Locate the cell with the specified text and output its [X, Y] center coordinate. 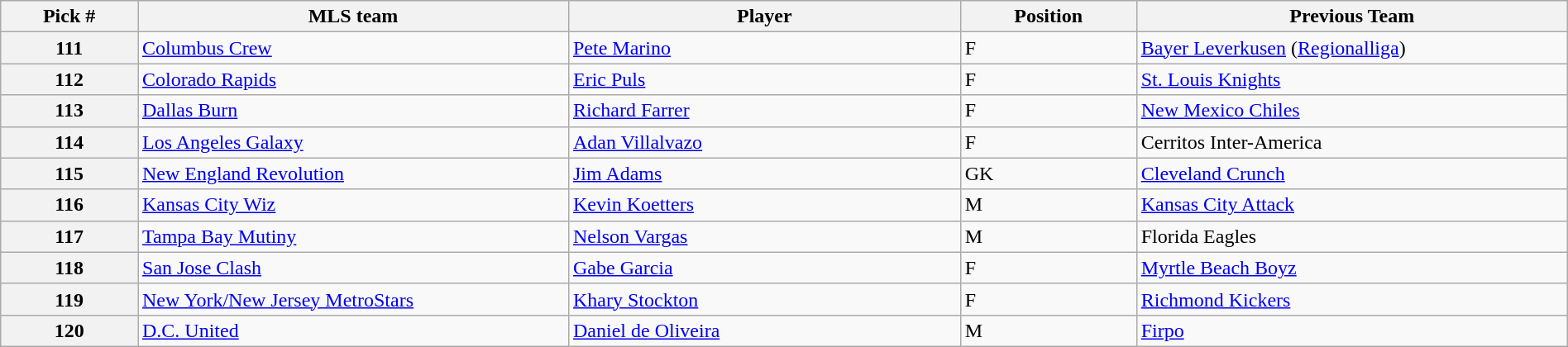
Bayer Leverkusen (Regionalliga) [1351, 48]
Colorado Rapids [352, 79]
Florida Eagles [1351, 236]
Richard Farrer [764, 111]
Eric Puls [764, 79]
Kansas City Wiz [352, 205]
Columbus Crew [352, 48]
Cerritos Inter-America [1351, 142]
Daniel de Oliveira [764, 330]
Jim Adams [764, 173]
New Mexico Chiles [1351, 111]
115 [69, 173]
Dallas Burn [352, 111]
Kansas City Attack [1351, 205]
MLS team [352, 17]
New York/New Jersey MetroStars [352, 299]
Pete Marino [764, 48]
Kevin Koetters [764, 205]
113 [69, 111]
Pick # [69, 17]
114 [69, 142]
San Jose Clash [352, 268]
112 [69, 79]
D.C. United [352, 330]
Khary Stockton [764, 299]
GK [1049, 173]
Adan Villalvazo [764, 142]
118 [69, 268]
Player [764, 17]
111 [69, 48]
St. Louis Knights [1351, 79]
Position [1049, 17]
Los Angeles Galaxy [352, 142]
Nelson Vargas [764, 236]
Richmond Kickers [1351, 299]
119 [69, 299]
Gabe Garcia [764, 268]
Previous Team [1351, 17]
Cleveland Crunch [1351, 173]
New England Revolution [352, 173]
Firpo [1351, 330]
Tampa Bay Mutiny [352, 236]
120 [69, 330]
Myrtle Beach Boyz [1351, 268]
117 [69, 236]
116 [69, 205]
